For the text-containing cell, return its midpoint in [x, y] coordinate format. 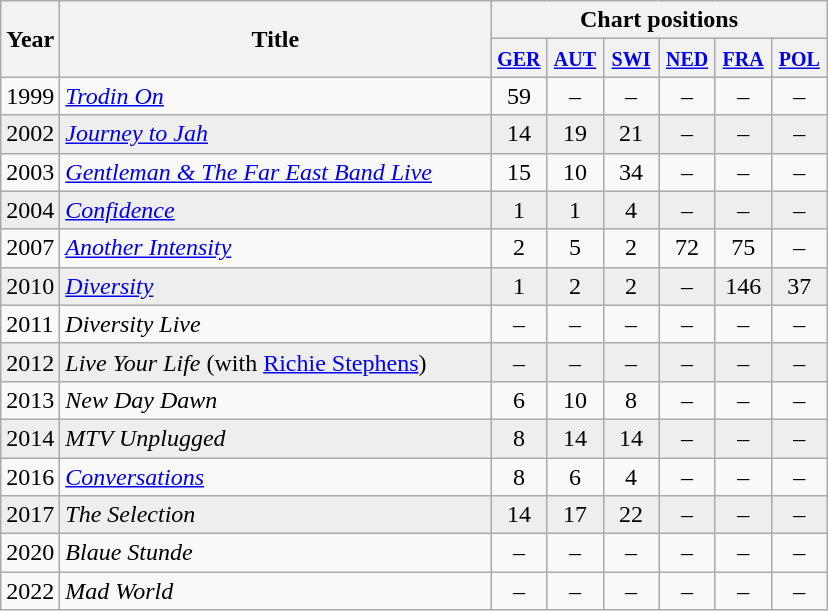
2007 [30, 248]
MTV Unplugged [276, 438]
The Selection [276, 515]
Trodin On [276, 96]
Blaue Stunde [276, 553]
Diversity Live [276, 324]
Gentleman & The Far East Band Live [276, 172]
2012 [30, 362]
22 [631, 515]
2011 [30, 324]
5 [575, 248]
Year [30, 39]
2004 [30, 210]
2016 [30, 477]
Live Your Life (with Richie Stephens) [276, 362]
Conversations [276, 477]
AUT [575, 58]
SWI [631, 58]
2002 [30, 134]
2022 [30, 591]
NED [687, 58]
Title [276, 39]
FRA [743, 58]
Journey to Jah [276, 134]
2010 [30, 286]
2003 [30, 172]
37 [799, 286]
34 [631, 172]
17 [575, 515]
59 [519, 96]
POL [799, 58]
146 [743, 286]
1999 [30, 96]
Confidence [276, 210]
2013 [30, 400]
Mad World [276, 591]
Another Intensity [276, 248]
72 [687, 248]
Diversity [276, 286]
Chart positions [659, 20]
21 [631, 134]
2014 [30, 438]
19 [575, 134]
GER [519, 58]
New Day Dawn [276, 400]
15 [519, 172]
2020 [30, 553]
75 [743, 248]
2017 [30, 515]
